Pinpoint the cell where the given text exists, returning its (X, Y) midpoint coordinate. 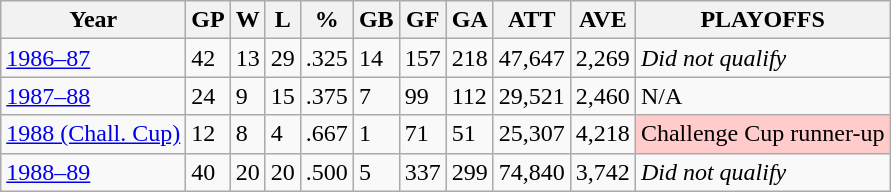
W (248, 20)
4 (282, 134)
4,218 (602, 134)
74,840 (532, 172)
GP (208, 20)
71 (422, 134)
N/A (762, 96)
1988–89 (94, 172)
12 (208, 134)
40 (208, 172)
% (326, 20)
112 (470, 96)
5 (376, 172)
AVE (602, 20)
218 (470, 58)
.325 (326, 58)
157 (422, 58)
7 (376, 96)
Year (94, 20)
L (282, 20)
GA (470, 20)
3,742 (602, 172)
1987–88 (94, 96)
42 (208, 58)
299 (470, 172)
337 (422, 172)
9 (248, 96)
1988 (Chall. Cup) (94, 134)
25,307 (532, 134)
.375 (326, 96)
1 (376, 134)
24 (208, 96)
.667 (326, 134)
PLAYOFFS (762, 20)
99 (422, 96)
Challenge Cup runner-up (762, 134)
15 (282, 96)
.500 (326, 172)
51 (470, 134)
GF (422, 20)
2,460 (602, 96)
1986–87 (94, 58)
GB (376, 20)
ATT (532, 20)
14 (376, 58)
29,521 (532, 96)
8 (248, 134)
2,269 (602, 58)
29 (282, 58)
47,647 (532, 58)
13 (248, 58)
